Determine the (X, Y) coordinate at the center of the cell enclosing the given text.  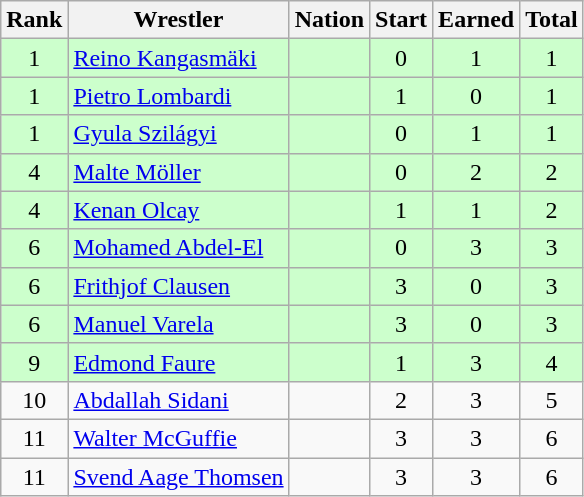
Total (552, 20)
Manuel Varela (178, 324)
Frithjof Clausen (178, 286)
Malte Möller (178, 172)
Earned (476, 20)
Abdallah Sidani (178, 400)
Svend Aage Thomsen (178, 477)
Edmond Faure (178, 362)
Wrestler (178, 20)
5 (552, 400)
10 (34, 400)
Pietro Lombardi (178, 96)
Kenan Olcay (178, 210)
Gyula Szilágyi (178, 134)
Reino Kangasmäki (178, 58)
Walter McGuffie (178, 438)
Mohamed Abdel-El (178, 248)
Rank (34, 20)
Start (402, 20)
9 (34, 362)
Nation (329, 20)
